Pinpoint the cell where the given text exists, returning its [X, Y] midpoint coordinate. 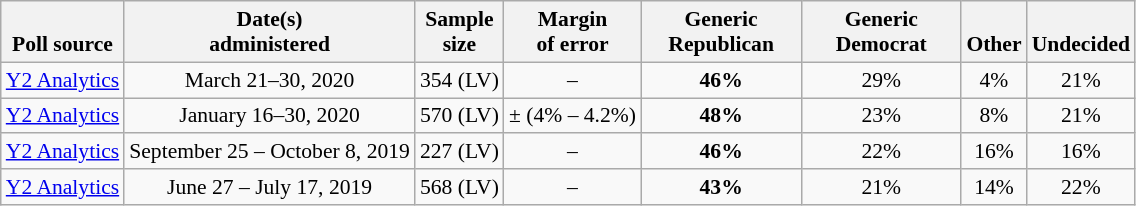
Undecided [1081, 32]
Date(s)administered [270, 32]
354 (LV) [460, 80]
January 16–30, 2020 [270, 116]
± (4% – 4.2%) [572, 116]
48% [721, 116]
September 25 – October 8, 2019 [270, 152]
GenericRepublican [721, 32]
Other [994, 32]
GenericDemocrat [881, 32]
23% [881, 116]
Poll source [62, 32]
Samplesize [460, 32]
14% [994, 187]
43% [721, 187]
29% [881, 80]
570 (LV) [460, 116]
Marginof error [572, 32]
8% [994, 116]
568 (LV) [460, 187]
4% [994, 80]
227 (LV) [460, 152]
June 27 – July 17, 2019 [270, 187]
March 21–30, 2020 [270, 80]
